Determine the [x, y] coordinate at the center of the cell enclosing the given text.  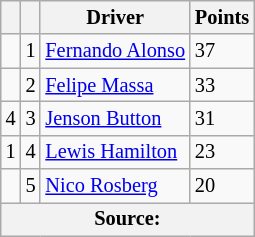
31 [222, 118]
Points [222, 17]
Source: [128, 219]
Lewis Hamilton [115, 152]
5 [31, 186]
Nico Rosberg [115, 186]
Jenson Button [115, 118]
3 [31, 118]
23 [222, 152]
Felipe Massa [115, 85]
2 [31, 85]
37 [222, 51]
33 [222, 85]
Fernando Alonso [115, 51]
20 [222, 186]
Driver [115, 17]
